Extract the (X, Y) coordinate from the center of the cell holding the provided text.  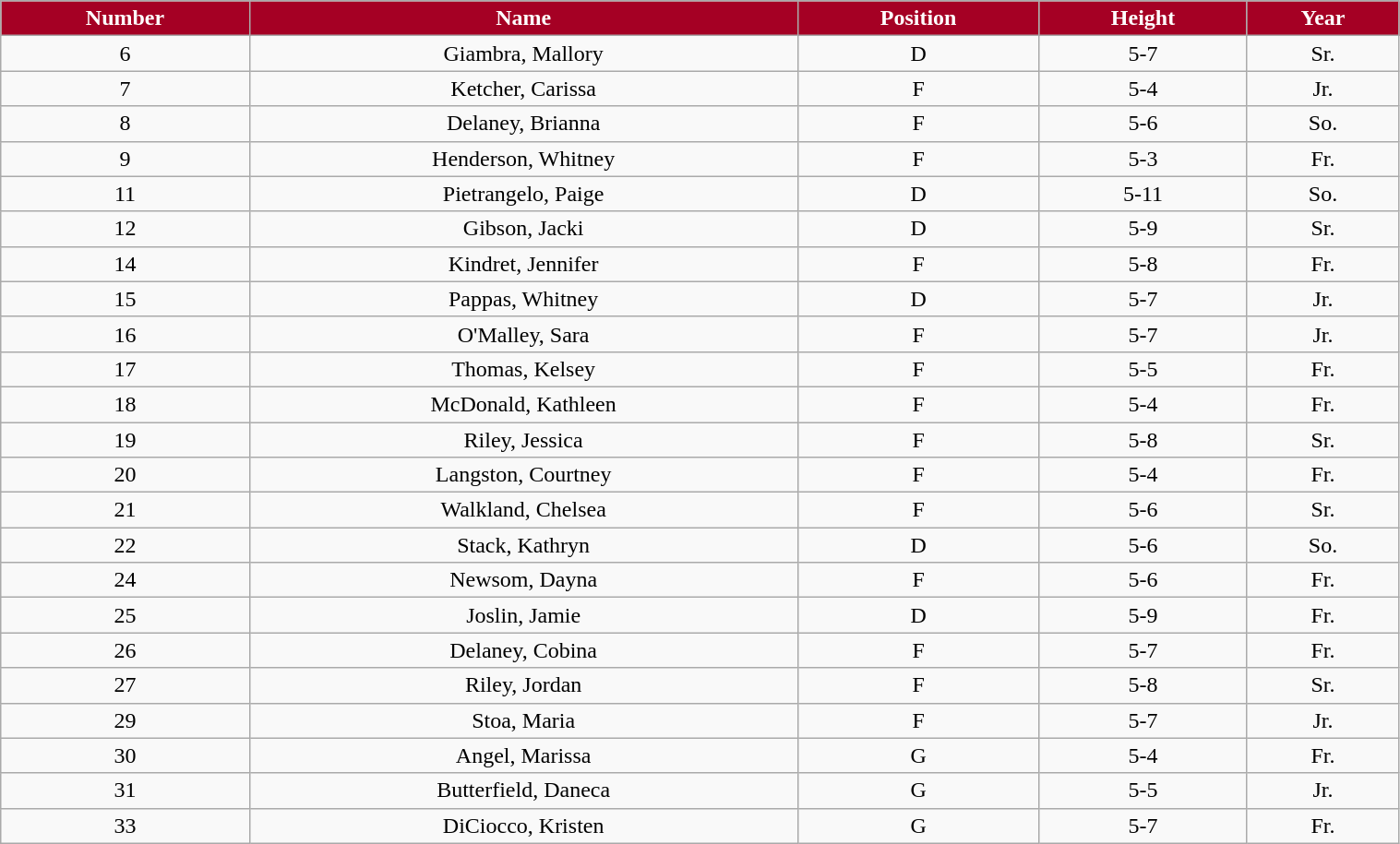
Newsom, Dayna (523, 580)
19 (126, 440)
18 (126, 404)
Walkland, Chelsea (523, 510)
16 (126, 334)
Riley, Jessica (523, 440)
25 (126, 615)
5-11 (1143, 194)
Gibson, Jacki (523, 229)
6 (126, 53)
Thomas, Kelsey (523, 369)
29 (126, 720)
5-3 (1143, 159)
Butterfield, Daneca (523, 791)
Delaney, Cobina (523, 650)
Henderson, Whitney (523, 159)
21 (126, 510)
27 (126, 685)
31 (126, 791)
30 (126, 755)
Stack, Kathryn (523, 545)
15 (126, 299)
Giambra, Mallory (523, 53)
McDonald, Kathleen (523, 404)
9 (126, 159)
11 (126, 194)
Stoa, Maria (523, 720)
Number (126, 18)
Pietrangelo, Paige (523, 194)
Year (1323, 18)
20 (126, 475)
Height (1143, 18)
Delaney, Brianna (523, 124)
Kindret, Jennifer (523, 264)
Position (918, 18)
O'Malley, Sara (523, 334)
33 (126, 826)
Ketcher, Carissa (523, 89)
Riley, Jordan (523, 685)
Name (523, 18)
Pappas, Whitney (523, 299)
14 (126, 264)
7 (126, 89)
8 (126, 124)
DiCiocco, Kristen (523, 826)
17 (126, 369)
22 (126, 545)
Langston, Courtney (523, 475)
Angel, Marissa (523, 755)
Joslin, Jamie (523, 615)
26 (126, 650)
24 (126, 580)
12 (126, 229)
